Find where the given text appears and provide that cell's center as (X, Y) coordinate. 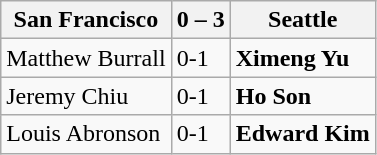
Seattle (302, 20)
San Francisco (86, 20)
Matthew Burrall (86, 58)
Louis Abronson (86, 134)
Ho Son (302, 96)
Jeremy Chiu (86, 96)
0 – 3 (200, 20)
Edward Kim (302, 134)
Ximeng Yu (302, 58)
